Find where the given text appears and provide that cell's center as (X, Y) coordinate. 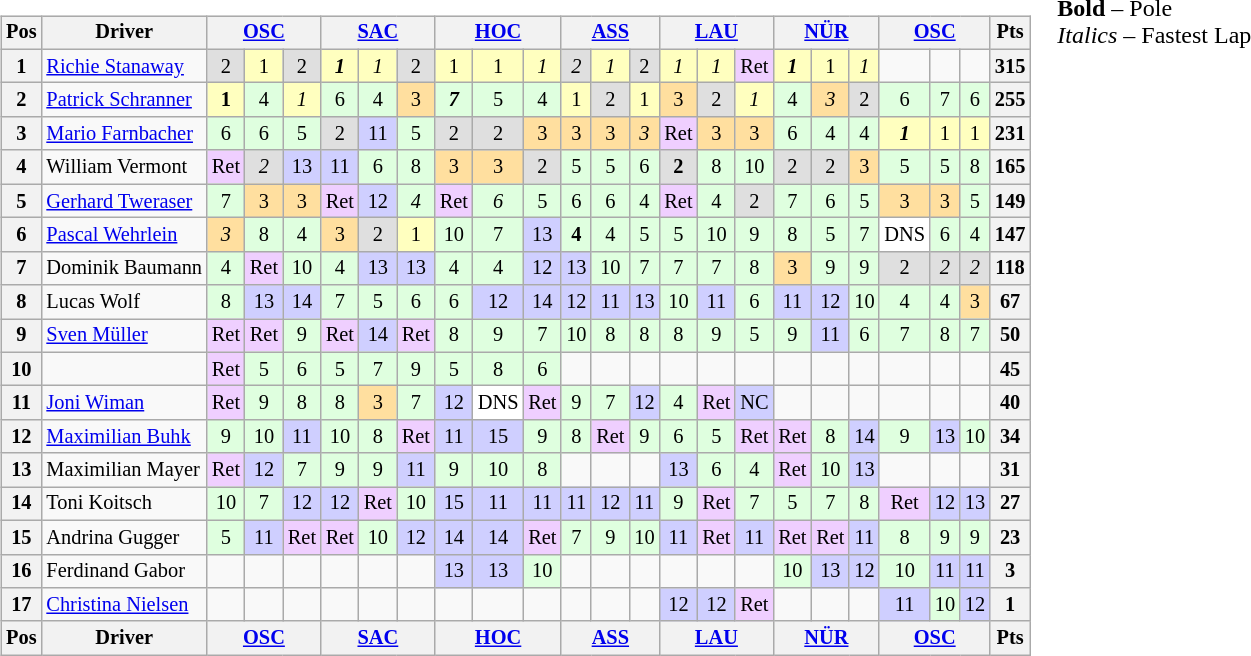
23 (1010, 537)
William Vermont (124, 167)
Richie Stanaway (124, 66)
31 (1010, 470)
17 (21, 605)
Sven Müller (124, 336)
149 (1010, 201)
Maximilian Mayer (124, 470)
67 (1010, 302)
NC (754, 403)
Pascal Wehrlein (124, 235)
315 (1010, 66)
Toni Koitsch (124, 504)
45 (1010, 369)
Gerhard Tweraser (124, 201)
40 (1010, 403)
34 (1010, 437)
Patrick Schranner (124, 100)
Lucas Wolf (124, 302)
Maximilian Buhk (124, 437)
165 (1010, 167)
Joni Wiman (124, 403)
255 (1010, 100)
50 (1010, 336)
Mario Farnbacher (124, 134)
118 (1010, 268)
Ferdinand Gabor (124, 571)
Dominik Baumann (124, 268)
16 (21, 571)
147 (1010, 235)
27 (1010, 504)
Andrina Gugger (124, 537)
Christina Nielsen (124, 605)
231 (1010, 134)
